Output the [x, y] coordinate of the center of the cell containing the given text.  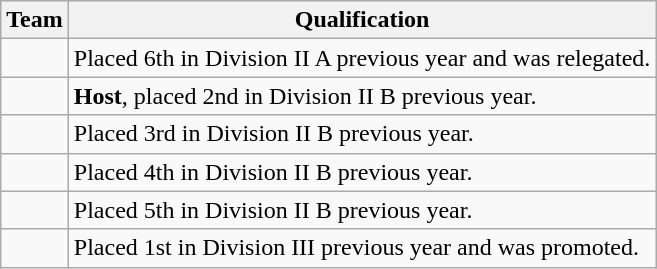
Team [35, 20]
Placed 6th in Division II A previous year and was relegated. [362, 58]
Placed 4th in Division II B previous year. [362, 172]
Host, placed 2nd in Division II B previous year. [362, 96]
Placed 5th in Division II B previous year. [362, 210]
Qualification [362, 20]
Placed 1st in Division III previous year and was promoted. [362, 248]
Placed 3rd in Division II B previous year. [362, 134]
